Detect which cell encompasses the target text, then output its [X, Y] center coordinate. 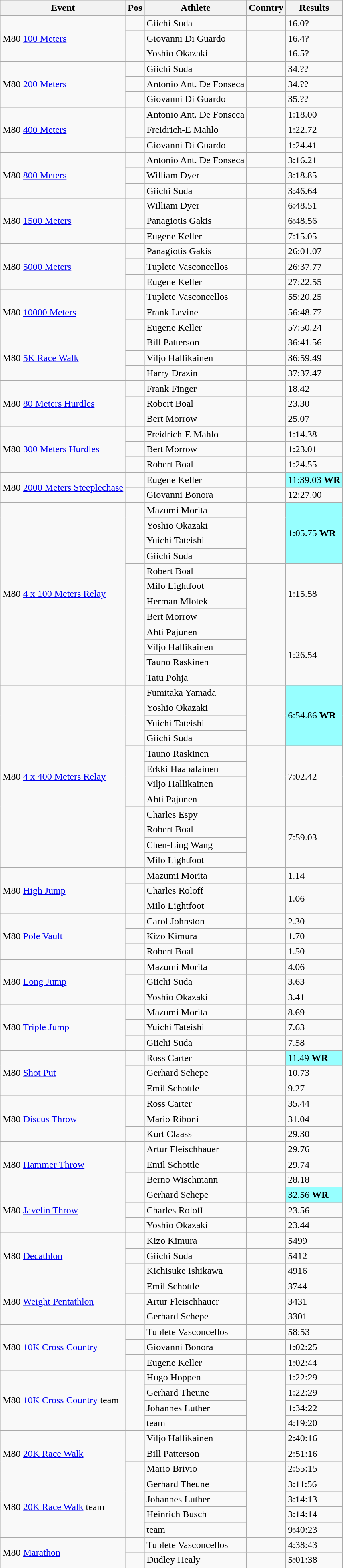
1:02:25 [314, 1347]
Frank Levine [195, 312]
M80 300 Meters Hurdles [63, 449]
1:34:22 [314, 1408]
3301 [314, 1317]
31.04 [314, 1119]
7:59.03 [314, 837]
7.63 [314, 1027]
3:46.64 [314, 191]
25.07 [314, 419]
M80 Decathlon [63, 1256]
23.44 [314, 1225]
4:38:43 [314, 1545]
M80 2000 Meters Steeplechase [63, 487]
M80 High Jump [63, 890]
29.30 [314, 1134]
23.56 [314, 1210]
M80 Shot Put [63, 1073]
2.30 [314, 921]
Frank Finger [195, 388]
M80 20K Race Walk team [63, 1507]
1:26.54 [314, 654]
16.0? [314, 23]
M80 Weight Pentathlon [63, 1301]
Kurt Claass [195, 1134]
M80 Triple Jump [63, 1027]
M80 Discus Throw [63, 1119]
1:23.01 [314, 449]
11:39.03 WR [314, 480]
M80 10K Cross Country team [63, 1400]
3:14:13 [314, 1499]
27:22.55 [314, 282]
26:37.77 [314, 267]
29.76 [314, 1149]
3:14:14 [314, 1514]
2:51:16 [314, 1454]
1:14.38 [314, 434]
M80 4 x 100 Meters Relay [63, 594]
Athlete [195, 8]
9.27 [314, 1088]
4.06 [314, 967]
M80 1500 Meters [63, 221]
5499 [314, 1241]
36:59.49 [314, 358]
M80 200 Meters [63, 84]
M80 5000 Meters [63, 267]
Pos [135, 8]
4:19:20 [314, 1423]
Kichisuke Ishikawa [195, 1271]
26:01.07 [314, 251]
2:55:15 [314, 1469]
Chen-Ling Wang [195, 845]
Results [314, 8]
6:54.86 WR [314, 716]
Dudley Healy [195, 1560]
3:11:56 [314, 1484]
12:27.00 [314, 495]
Carol Johnston [195, 921]
M80 4 x 400 Meters Relay [63, 776]
3.63 [314, 982]
56:48.77 [314, 312]
1.14 [314, 875]
M80 400 Meters [63, 130]
M80 100 Meters [63, 38]
9:40:23 [314, 1530]
6:48.51 [314, 206]
1:15.58 [314, 594]
1:22.72 [314, 130]
32.56 WR [314, 1195]
3:18.85 [314, 175]
M80 Marathon [63, 1552]
5412 [314, 1256]
7:02.42 [314, 776]
M80 Pole Vault [63, 936]
57:50.24 [314, 327]
16.5? [314, 54]
1:24.41 [314, 145]
58:53 [314, 1332]
M80 80 Meters Hurdles [63, 403]
37:37.47 [314, 373]
Fumitaka Yamada [195, 693]
M80 10000 Meters [63, 312]
1.50 [314, 952]
16.4? [314, 38]
28.18 [314, 1180]
Berno Wischmann [195, 1180]
18.42 [314, 388]
11.49 WR [314, 1058]
M80 Long Jump [63, 982]
M80 10K Cross Country [63, 1347]
7:15.05 [314, 236]
Erkki Haapalainen [195, 769]
3:16.21 [314, 160]
4916 [314, 1271]
29.74 [314, 1165]
7.58 [314, 1043]
5:01:38 [314, 1560]
8.69 [314, 1012]
55:20.25 [314, 297]
3.41 [314, 997]
Harry Drazin [195, 373]
3744 [314, 1286]
35.?? [314, 99]
Heinrich Busch [195, 1514]
36:41.56 [314, 343]
M80 20K Race Walk [63, 1454]
1:02:44 [314, 1362]
Charles Espy [195, 814]
1:05.75 WR [314, 533]
23.30 [314, 403]
Event [63, 8]
1.70 [314, 936]
Mario Brivio [195, 1469]
35.44 [314, 1103]
1:24.55 [314, 465]
Herman Mlotek [195, 601]
Hugo Hoppen [195, 1377]
1:18.00 [314, 114]
M80 Javelin Throw [63, 1210]
2:40:16 [314, 1438]
10.73 [314, 1073]
M80 Hammer Throw [63, 1164]
Tatu Pohja [195, 678]
1.06 [314, 898]
M80 5K Race Walk [63, 358]
Country [266, 8]
3431 [314, 1301]
Mario Riboni [195, 1119]
6:48.56 [314, 221]
M80 800 Meters [63, 175]
